Scan for the cell matching the given text and deliver its (x, y) coordinate at center. 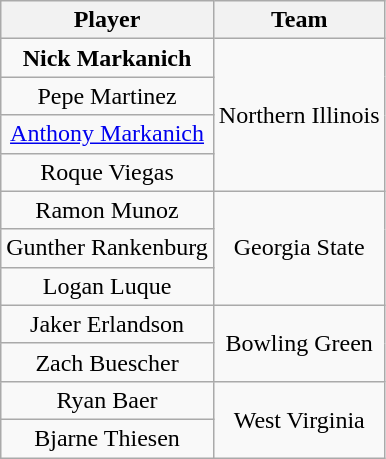
Player (108, 20)
Northern Illinois (299, 115)
Logan Luque (108, 286)
Ramon Munoz (108, 210)
Bjarne Thiesen (108, 438)
Nick Markanich (108, 58)
Zach Buescher (108, 362)
Bowling Green (299, 343)
Roque Viegas (108, 172)
Ryan Baer (108, 400)
Pepe Martinez (108, 96)
Georgia State (299, 248)
Team (299, 20)
Jaker Erlandson (108, 324)
Anthony Markanich (108, 134)
Gunther Rankenburg (108, 248)
West Virginia (299, 419)
